Identify which cell holds the provided text, then report its [X, Y] central coordinate. 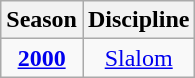
Slalom [138, 58]
2000 [42, 58]
Season [42, 20]
Discipline [138, 20]
